Pinpoint the cell where the given text exists, returning its (x, y) midpoint coordinate. 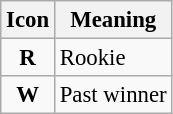
Meaning (113, 20)
W (28, 95)
R (28, 58)
Rookie (113, 58)
Past winner (113, 95)
Icon (28, 20)
